Find where the given text appears and provide that cell's center as (x, y) coordinate. 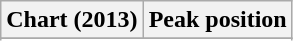
Peak position (218, 20)
Chart (2013) (72, 20)
